Return (x, y) of the center of cell containing provided text 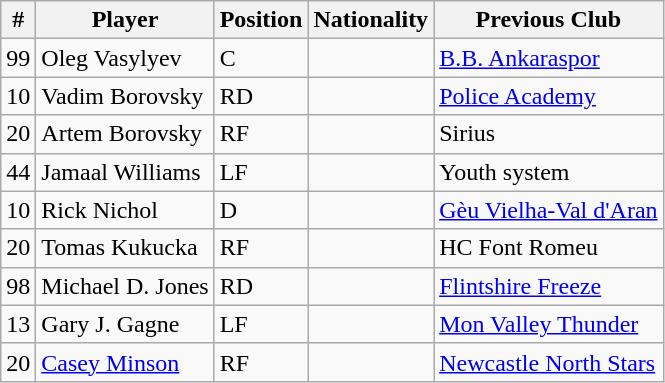
Jamaal Williams (125, 172)
B.B. Ankaraspor (548, 58)
Position (261, 20)
13 (18, 324)
Youth system (548, 172)
Tomas Kukucka (125, 248)
Vadim Borovsky (125, 96)
# (18, 20)
D (261, 210)
Mon Valley Thunder (548, 324)
Police Academy (548, 96)
Michael D. Jones (125, 286)
HC Font Romeu (548, 248)
Oleg Vasylyev (125, 58)
Player (125, 20)
98 (18, 286)
Previous Club (548, 20)
Casey Minson (125, 362)
Rick Nichol (125, 210)
99 (18, 58)
Newcastle North Stars (548, 362)
Gèu Vielha-Val d'Aran (548, 210)
Gary J. Gagne (125, 324)
Nationality (371, 20)
Artem Borovsky (125, 134)
Flintshire Freeze (548, 286)
C (261, 58)
Sirius (548, 134)
44 (18, 172)
